Find where the given text appears and provide that cell's center as [x, y] coordinate. 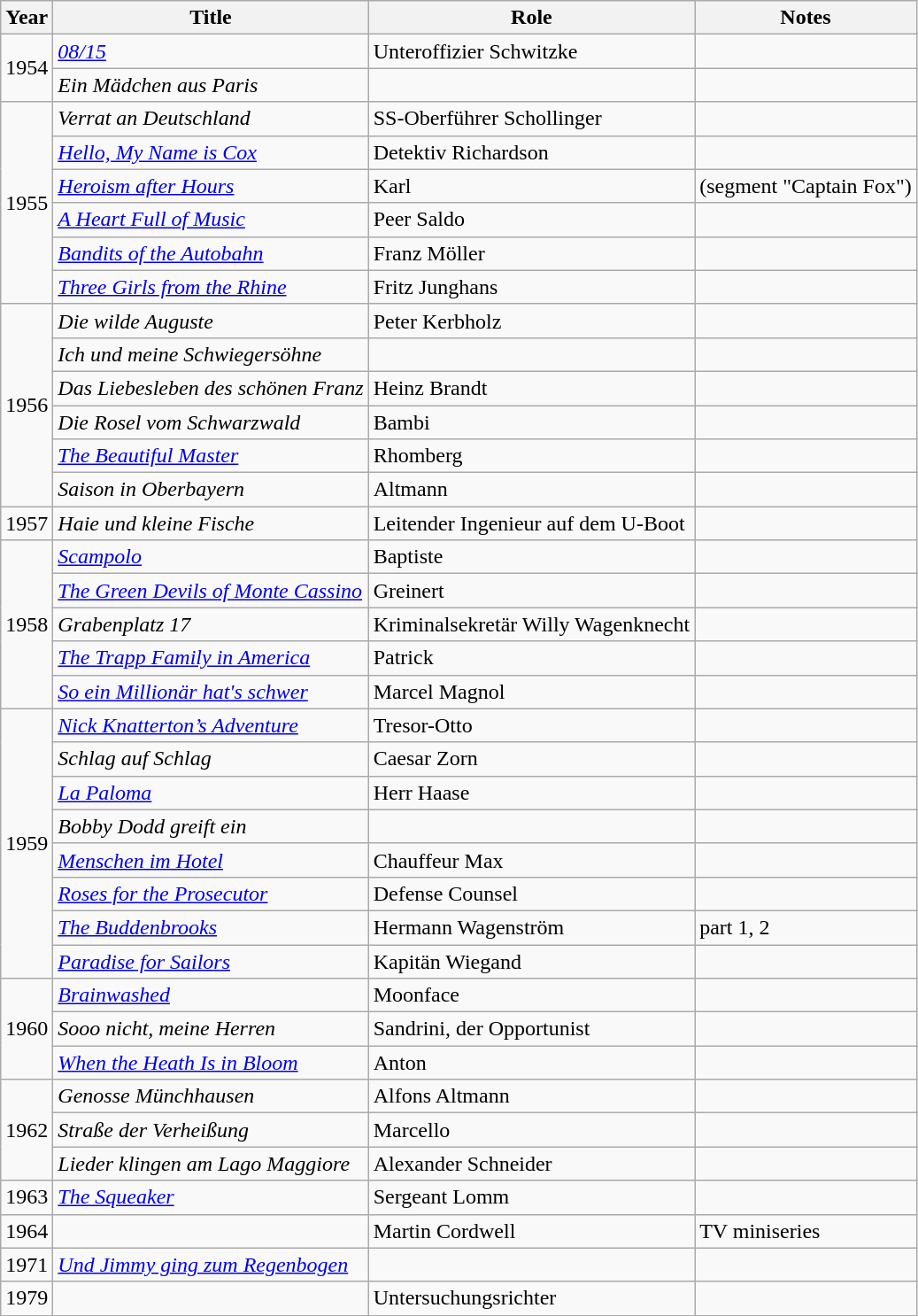
A Heart Full of Music [211, 220]
1963 [27, 1197]
Und Jimmy ging zum Regenbogen [211, 1265]
Greinert [531, 591]
Sooo nicht, meine Herren [211, 1029]
1955 [27, 203]
(segment "Captain Fox") [806, 186]
Altmann [531, 490]
Karl [531, 186]
Ein Mädchen aus Paris [211, 85]
1979 [27, 1298]
Leitender Ingenieur auf dem U-Boot [531, 523]
When the Heath Is in Bloom [211, 1063]
Baptiste [531, 557]
Untersuchungsrichter [531, 1298]
Verrat an Deutschland [211, 119]
1962 [27, 1130]
Lieder klingen am Lago Maggiore [211, 1164]
Bambi [531, 422]
Roses for the Prosecutor [211, 894]
1956 [27, 405]
Marcel Magnol [531, 692]
Alfons Altmann [531, 1096]
Heinz Brandt [531, 388]
Heroism after Hours [211, 186]
Nick Knatterton’s Adventure [211, 725]
Role [531, 18]
Anton [531, 1063]
1971 [27, 1265]
Scampolo [211, 557]
The Buddenbrooks [211, 927]
Hermann Wagenström [531, 927]
Ich und meine Schwiegersöhne [211, 354]
Title [211, 18]
part 1, 2 [806, 927]
1958 [27, 624]
Bobby Dodd greift ein [211, 826]
Peter Kerbholz [531, 321]
Marcello [531, 1130]
Chauffeur Max [531, 860]
Sergeant Lomm [531, 1197]
Haie und kleine Fische [211, 523]
TV miniseries [806, 1231]
Fritz Junghans [531, 287]
1957 [27, 523]
The Beautiful Master [211, 456]
Patrick [531, 658]
1960 [27, 1029]
1959 [27, 843]
Detektiv Richardson [531, 152]
1964 [27, 1231]
Die Rosel vom Schwarzwald [211, 422]
Moonface [531, 995]
Franz Möller [531, 253]
The Green Devils of Monte Cassino [211, 591]
08/15 [211, 51]
Alexander Schneider [531, 1164]
Die wilde Auguste [211, 321]
Unteroffizier Schwitzke [531, 51]
Three Girls from the Rhine [211, 287]
Straße der Verheißung [211, 1130]
Hello, My Name is Cox [211, 152]
Saison in Oberbayern [211, 490]
Bandits of the Autobahn [211, 253]
Tresor-Otto [531, 725]
Schlag auf Schlag [211, 759]
Grabenplatz 17 [211, 624]
1954 [27, 68]
Paradise for Sailors [211, 961]
Sandrini, der Opportunist [531, 1029]
Menschen im Hotel [211, 860]
Brainwashed [211, 995]
Das Liebesleben des schönen Franz [211, 388]
Herr Haase [531, 793]
Kapitän Wiegand [531, 961]
Defense Counsel [531, 894]
SS-Oberführer Schollinger [531, 119]
Caesar Zorn [531, 759]
The Trapp Family in America [211, 658]
Rhomberg [531, 456]
Kriminalsekretär Willy Wagenknecht [531, 624]
Notes [806, 18]
Peer Saldo [531, 220]
Martin Cordwell [531, 1231]
Year [27, 18]
So ein Millionär hat's schwer [211, 692]
The Squeaker [211, 1197]
Genosse Münchhausen [211, 1096]
La Paloma [211, 793]
